Scan for the cell matching the given text and deliver its [x, y] coordinate at center. 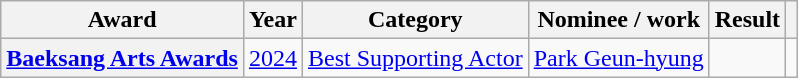
Result [747, 20]
Category [415, 20]
Baeksang Arts Awards [122, 58]
Best Supporting Actor [415, 58]
Award [122, 20]
Park Geun-hyung [618, 58]
Nominee / work [618, 20]
2024 [272, 58]
Year [272, 20]
